Output the (x, y) coordinate of the center of the cell containing the given text.  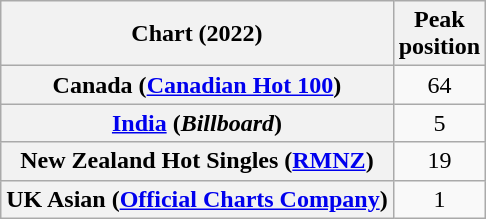
64 (439, 85)
1 (439, 199)
Canada (Canadian Hot 100) (197, 85)
UK Asian (Official Charts Company) (197, 199)
5 (439, 123)
India (Billboard) (197, 123)
New Zealand Hot Singles (RMNZ) (197, 161)
19 (439, 161)
Peakposition (439, 34)
Chart (2022) (197, 34)
